Search for the cell housing the specified text and yield its (X, Y) center coordinate. 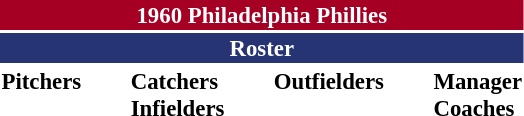
1960 Philadelphia Phillies (262, 15)
Roster (262, 48)
